Determine the (x, y) coordinate at the center of the cell enclosing the given text.  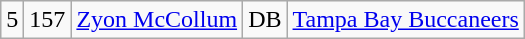
157 (48, 20)
Zyon McCollum (157, 20)
DB (265, 20)
5 (12, 20)
Tampa Bay Buccaneers (406, 20)
